Locate the cell with the specified text and output its [X, Y] center coordinate. 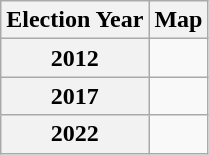
2022 [75, 134]
Election Year [75, 20]
Map [178, 20]
2012 [75, 58]
2017 [75, 96]
